Detect which cell encompasses the target text, then output its [x, y] center coordinate. 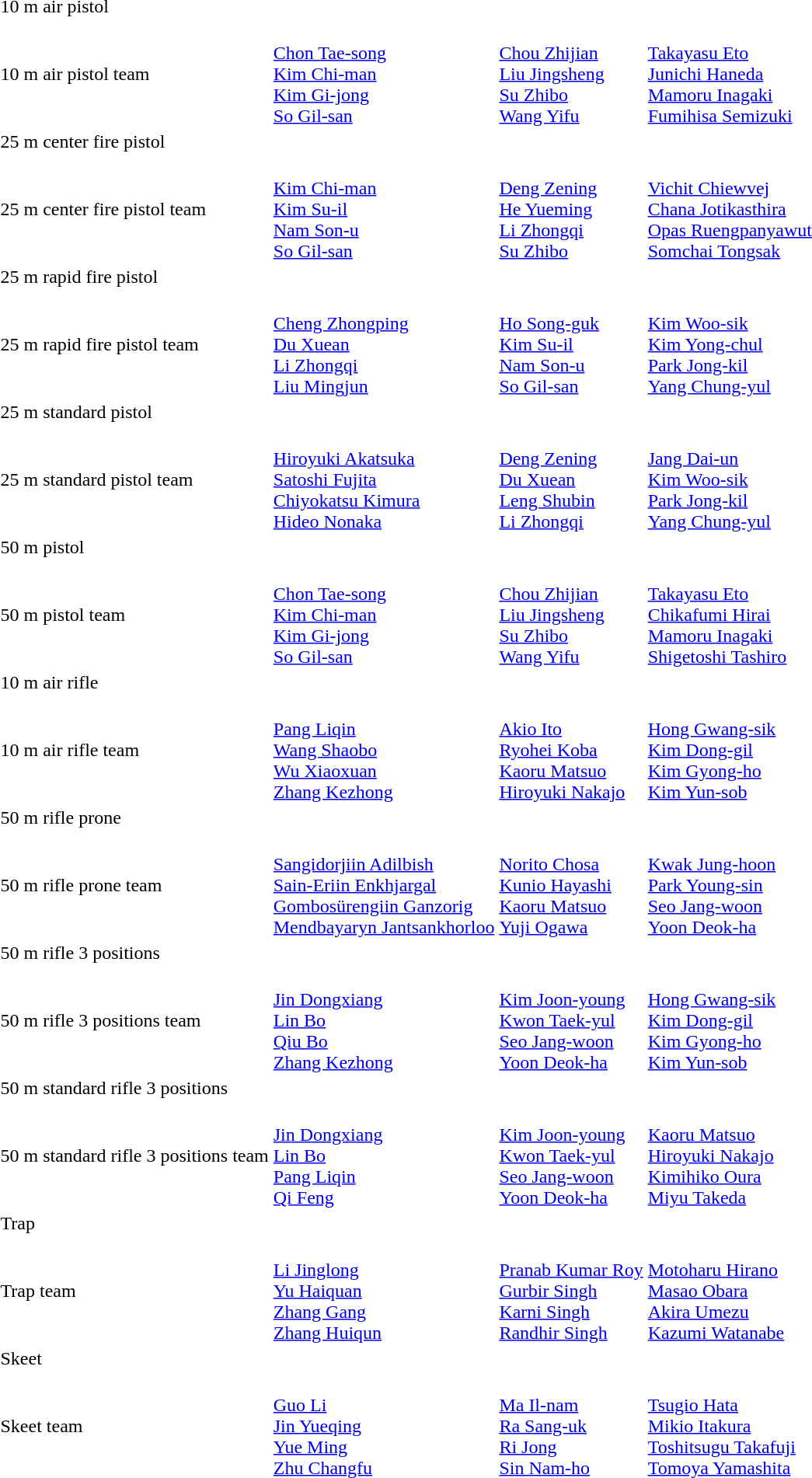
Akio ItoRyohei KobaKaoru MatsuoHiroyuki Nakajo [571, 750]
Deng ZeningHe YuemingLi ZhongqiSu Zhibo [571, 209]
Sangidorjiin AdilbishSain-Eriin EnkhjargalGombosürengiin GanzorigMendbayaryn Jantsankhorloo [384, 885]
Cheng ZhongpingDu XueanLi ZhongqiLiu Mingjun [384, 344]
Jin DongxiangLin BoPang LiqinQi Feng [384, 1156]
Deng ZeningDu XueanLeng ShubinLi Zhongqi [571, 479]
Li JinglongYu HaiquanZhang GangZhang Huiqun [384, 1291]
Norito ChosaKunio HayashiKaoru MatsuoYuji Ogawa [571, 885]
Ho Song-gukKim Su-ilNam Son-uSo Gil-san [571, 344]
Pang LiqinWang ShaoboWu XiaoxuanZhang Kezhong [384, 750]
Kim Chi-manKim Su-ilNam Son-uSo Gil-san [384, 209]
Pranab Kumar RoyGurbir SinghKarni SinghRandhir Singh [571, 1291]
Hiroyuki AkatsukaSatoshi FujitaChiyokatsu KimuraHideo Nonaka [384, 479]
Jin DongxiangLin BoQiu BoZhang Kezhong [384, 1020]
